Identify which cell holds the provided text, then report its [x, y] central coordinate. 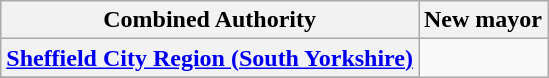
Combined Authority [210, 20]
Sheffield City Region (South Yorkshire) [210, 58]
New mayor [482, 20]
